Locate the cell with the specified text and output its (x, y) center coordinate. 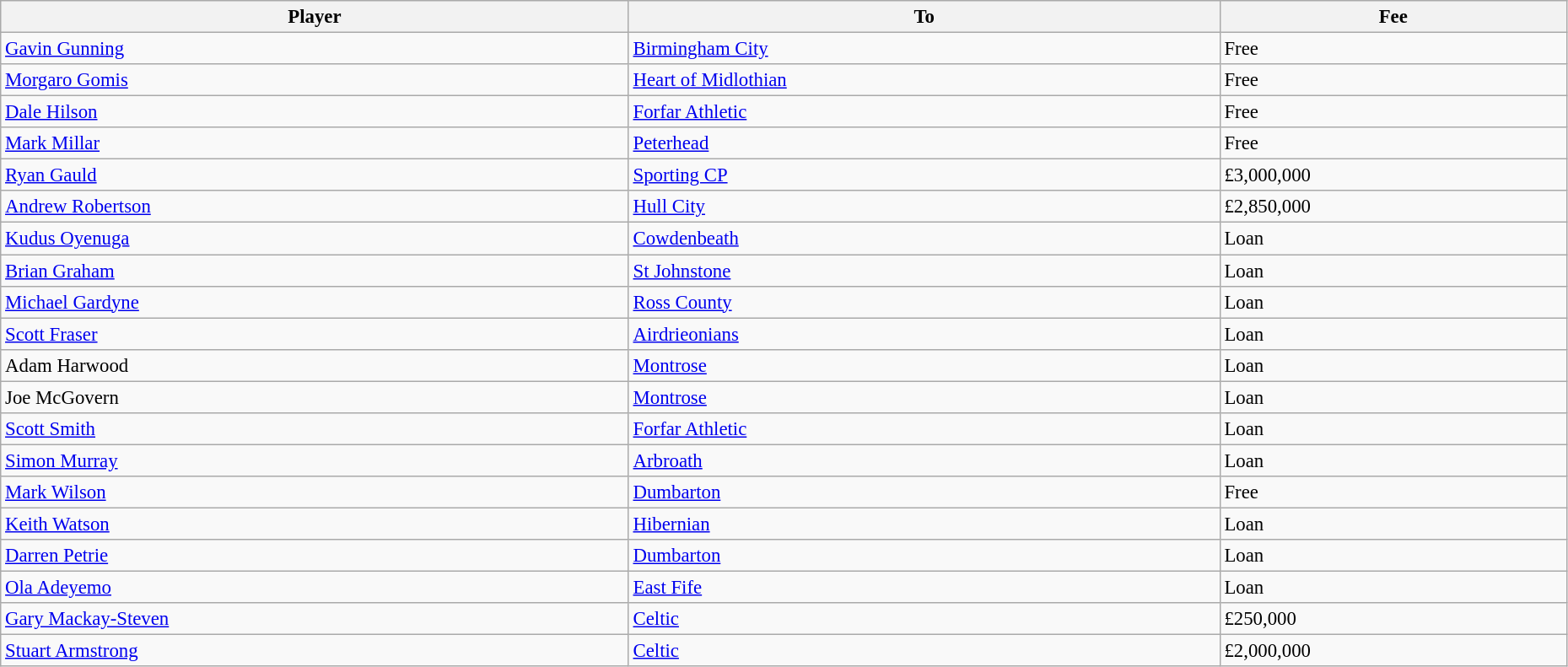
Hibernian (924, 524)
Andrew Robertson (315, 207)
£3,000,000 (1393, 175)
Mark Millar (315, 143)
Ross County (924, 302)
Keith Watson (315, 524)
Brian Graham (315, 271)
Joe McGovern (315, 397)
St Johnstone (924, 271)
Heart of Midlothian (924, 80)
£250,000 (1393, 619)
Scott Smith (315, 429)
Hull City (924, 207)
Cowdenbeath (924, 239)
Sporting CP (924, 175)
Ryan Gauld (315, 175)
Gary Mackay-Steven (315, 619)
Stuart Armstrong (315, 651)
To (924, 17)
Simon Murray (315, 460)
Peterhead (924, 143)
Gavin Gunning (315, 49)
Player (315, 17)
Mark Wilson (315, 492)
Darren Petrie (315, 556)
Scott Fraser (315, 334)
Michael Gardyne (315, 302)
Morgaro Gomis (315, 80)
East Fife (924, 588)
Kudus Oyenuga (315, 239)
Airdrieonians (924, 334)
£2,850,000 (1393, 207)
Ola Adeyemo (315, 588)
£2,000,000 (1393, 651)
Adam Harwood (315, 365)
Fee (1393, 17)
Birmingham City (924, 49)
Dale Hilson (315, 112)
Arbroath (924, 460)
